Determine the [X, Y] coordinate at the center of the cell enclosing the given text.  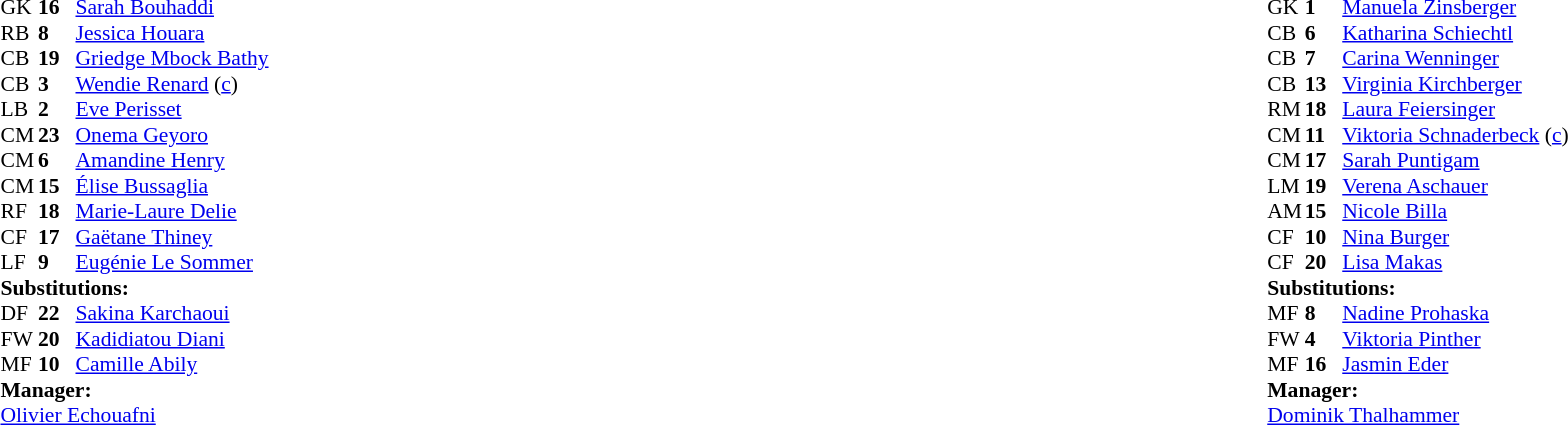
Eugénie Le Sommer [172, 263]
Jasmin Eder [1455, 365]
Nicole Billa [1455, 211]
4 [1324, 339]
3 [57, 84]
Sakina Karchaoui [172, 313]
Eve Perisset [172, 109]
RM [1286, 109]
Lisa Makas [1455, 263]
Viktoria Schnaderbeck (c) [1455, 135]
LM [1286, 186]
7 [1324, 59]
9 [57, 263]
22 [57, 313]
Gaëtane Thiney [172, 237]
RB [19, 33]
Camille Abily [172, 365]
Nina Burger [1455, 237]
LF [19, 263]
DF [19, 313]
13 [1324, 84]
Griedge Mbock Bathy [172, 59]
Carina Wenninger [1455, 59]
Verena Aschauer [1455, 186]
23 [57, 135]
LB [19, 109]
Viktoria Pinther [1455, 339]
Marie-Laure Delie [172, 211]
Onema Geyoro [172, 135]
16 [1324, 365]
Élise Bussaglia [172, 186]
Katharina Schiechtl [1455, 33]
Sarah Puntigam [1455, 161]
Wendie Renard (c) [172, 84]
Laura Feiersinger [1455, 109]
Amandine Henry [172, 161]
11 [1324, 135]
AM [1286, 211]
Kadidiatou Diani [172, 339]
Virginia Kirchberger [1455, 84]
Nadine Prohaska [1455, 313]
RF [19, 211]
Jessica Houara [172, 33]
2 [57, 109]
